Output the [X, Y] coordinate of the center of the cell containing the given text.  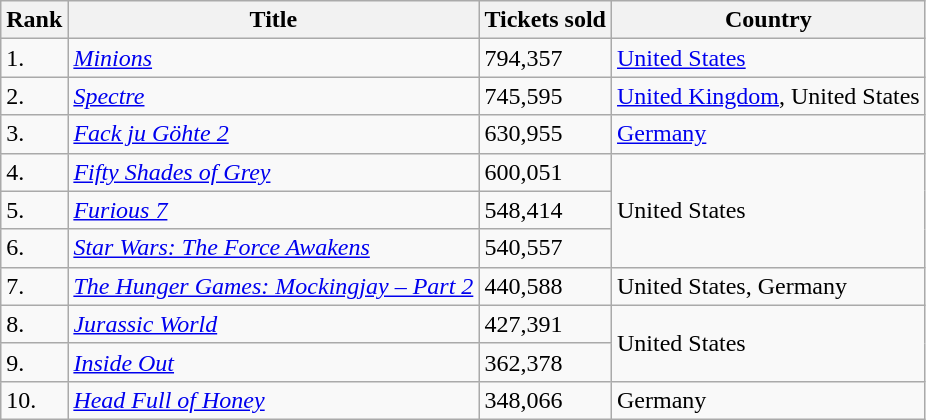
Minions [274, 58]
Rank [34, 20]
Fack ju Göhte 2 [274, 134]
5. [34, 210]
7. [34, 286]
Inside Out [274, 362]
6. [34, 248]
348,066 [546, 400]
427,391 [546, 324]
Title [274, 20]
9. [34, 362]
440,588 [546, 286]
8. [34, 324]
10. [34, 400]
745,595 [546, 96]
Jurassic World [274, 324]
Head Full of Honey [274, 400]
540,557 [546, 248]
Star Wars: The Force Awakens [274, 248]
600,051 [546, 172]
The Hunger Games: Mockingjay – Part 2 [274, 286]
Spectre [274, 96]
1. [34, 58]
548,414 [546, 210]
Tickets sold [546, 20]
3. [34, 134]
United Kingdom, United States [769, 96]
United States, Germany [769, 286]
Country [769, 20]
2. [34, 96]
794,357 [546, 58]
362,378 [546, 362]
630,955 [546, 134]
Furious 7 [274, 210]
Fifty Shades of Grey [274, 172]
4. [34, 172]
